Search for the cell housing the specified text and yield its (X, Y) center coordinate. 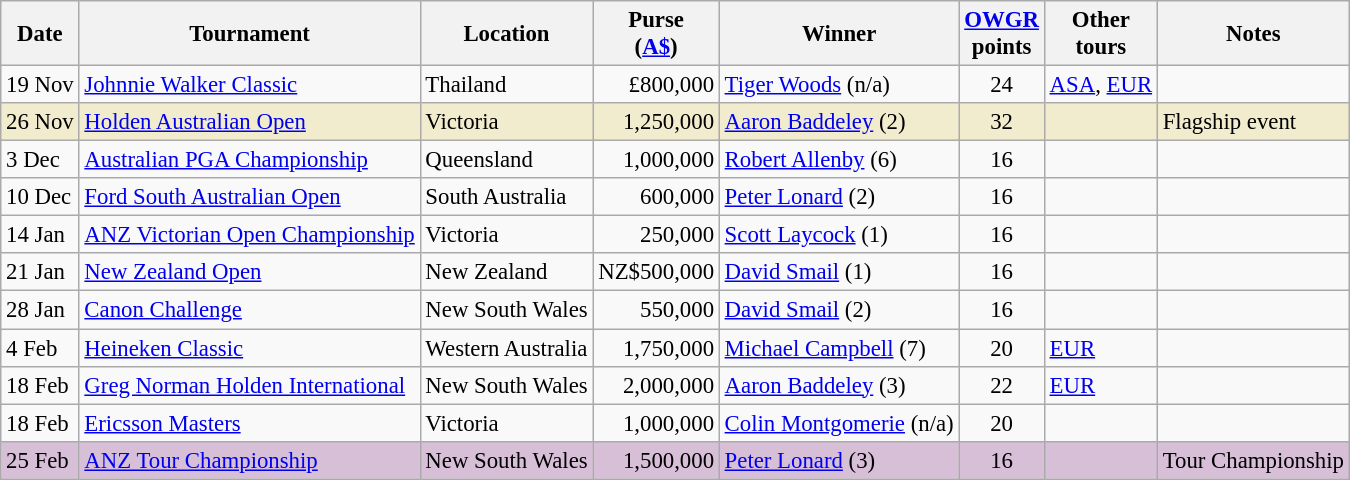
ASA, EUR (1100, 85)
Johnnie Walker Classic (250, 85)
Notes (1253, 34)
Peter Lonard (2) (839, 197)
NZ$500,000 (656, 273)
David Smail (1) (839, 273)
Ericsson Masters (250, 423)
Tiger Woods (n/a) (839, 85)
Tour Championship (1253, 460)
Date (40, 34)
Greg Norman Holden International (250, 385)
Peter Lonard (3) (839, 460)
1,250,000 (656, 122)
New Zealand (506, 273)
£800,000 (656, 85)
25 Feb (40, 460)
Aaron Baddeley (2) (839, 122)
250,000 (656, 235)
600,000 (656, 197)
Holden Australian Open (250, 122)
Tournament (250, 34)
Michael Campbell (7) (839, 348)
OWGRpoints (1002, 34)
Western Australia (506, 348)
Othertours (1100, 34)
Purse(A$) (656, 34)
2,000,000 (656, 385)
21 Jan (40, 273)
3 Dec (40, 160)
1,750,000 (656, 348)
South Australia (506, 197)
Colin Montgomerie (n/a) (839, 423)
Queensland (506, 160)
4 Feb (40, 348)
Heineken Classic (250, 348)
32 (1002, 122)
26 Nov (40, 122)
Location (506, 34)
14 Jan (40, 235)
Scott Laycock (1) (839, 235)
David Smail (2) (839, 310)
550,000 (656, 310)
ANZ Victorian Open Championship (250, 235)
Robert Allenby (6) (839, 160)
Ford South Australian Open (250, 197)
Thailand (506, 85)
Winner (839, 34)
Australian PGA Championship (250, 160)
Flagship event (1253, 122)
19 Nov (40, 85)
New Zealand Open (250, 273)
10 Dec (40, 197)
1,500,000 (656, 460)
28 Jan (40, 310)
22 (1002, 385)
Canon Challenge (250, 310)
ANZ Tour Championship (250, 460)
Aaron Baddeley (3) (839, 385)
24 (1002, 85)
